Extract the (x, y) coordinate from the center of the cell holding the provided text.  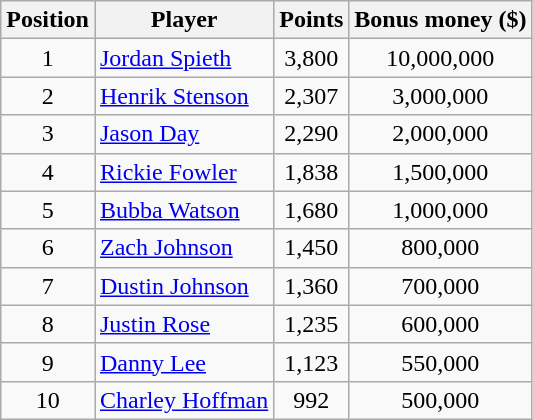
Jason Day (184, 134)
7 (48, 286)
550,000 (440, 362)
800,000 (440, 248)
Justin Rose (184, 324)
4 (48, 172)
1,450 (312, 248)
1,500,000 (440, 172)
Charley Hoffman (184, 400)
1,000,000 (440, 210)
600,000 (440, 324)
5 (48, 210)
3,000,000 (440, 96)
Dustin Johnson (184, 286)
Points (312, 20)
2,000,000 (440, 134)
1,680 (312, 210)
1,838 (312, 172)
992 (312, 400)
700,000 (440, 286)
10 (48, 400)
1,360 (312, 286)
Danny Lee (184, 362)
1,123 (312, 362)
1,235 (312, 324)
10,000,000 (440, 58)
500,000 (440, 400)
3 (48, 134)
Bubba Watson (184, 210)
1 (48, 58)
Bonus money ($) (440, 20)
2,290 (312, 134)
2 (48, 96)
Player (184, 20)
Zach Johnson (184, 248)
Position (48, 20)
6 (48, 248)
8 (48, 324)
Rickie Fowler (184, 172)
3,800 (312, 58)
9 (48, 362)
2,307 (312, 96)
Jordan Spieth (184, 58)
Henrik Stenson (184, 96)
